Identify which cell holds the provided text, then report its [X, Y] central coordinate. 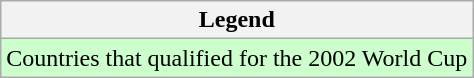
Legend [237, 20]
Countries that qualified for the 2002 World Cup [237, 58]
